Determine the [x, y] coordinate at the center of the cell enclosing the given text.  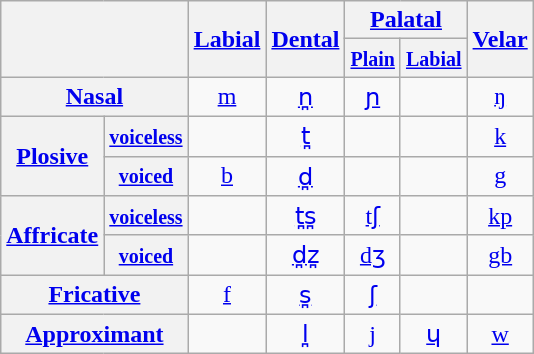
k [500, 136]
b [227, 176]
ɲ [373, 97]
Palatal [406, 20]
Affricate [52, 236]
Plain [373, 58]
dʒ [373, 255]
g [500, 176]
Approximant [94, 334]
kp [500, 216]
n̪ [306, 97]
w [500, 334]
l̪ [306, 334]
ŋ [500, 97]
t̪ [306, 136]
Nasal [94, 97]
ɥ [434, 334]
t̪s̪ [306, 216]
d̪z̪ [306, 255]
ʃ [373, 295]
d̪ [306, 176]
Fricative [94, 295]
f [227, 295]
Dental [306, 39]
Plosive [52, 156]
m [227, 97]
j [373, 334]
s̪ [306, 295]
tʃ [373, 216]
Velar [500, 39]
gb [500, 255]
